For the text-containing cell, return its midpoint in [x, y] coordinate format. 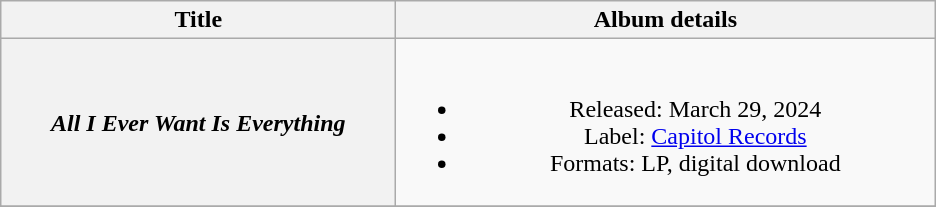
Released: March 29, 2024Label: Capitol RecordsFormats: LP, digital download [666, 122]
All I Ever Want Is Everything [198, 122]
Album details [666, 20]
Title [198, 20]
